Search for the cell housing the specified text and yield its [X, Y] center coordinate. 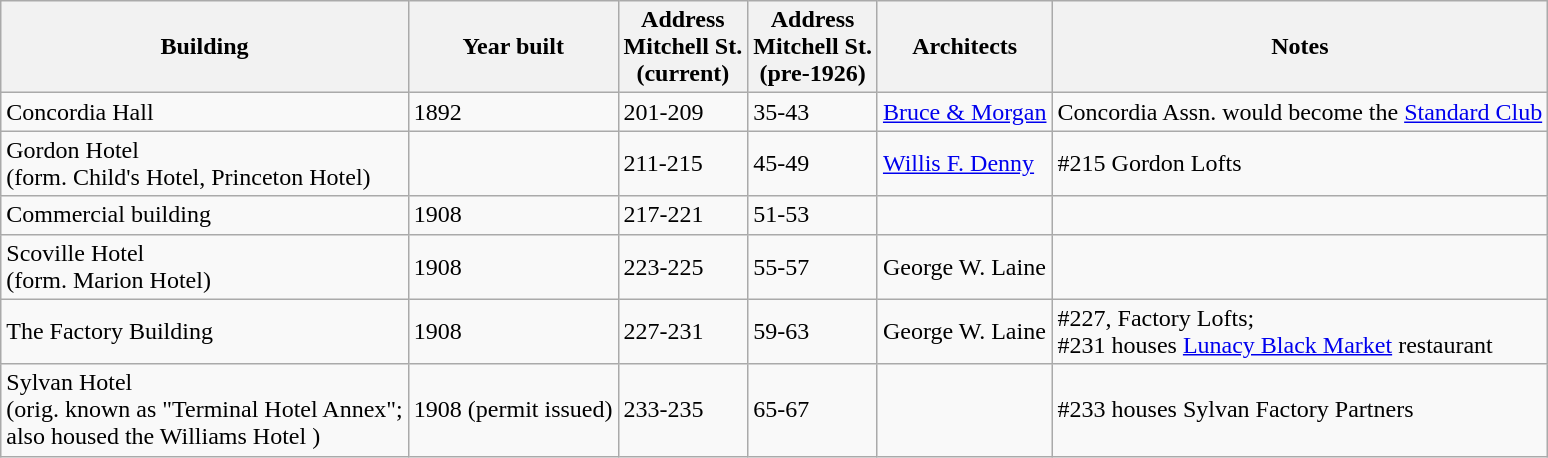
211-215 [683, 164]
Sylvan Hotel(orig. known as "Terminal Hotel Annex";also housed the Williams Hotel ) [205, 410]
1908 (permit issued) [513, 410]
Building [205, 47]
55-57 [813, 266]
#215 Gordon Lofts [1300, 164]
Gordon Hotel(form. Child's Hotel, Princeton Hotel) [205, 164]
Architects [964, 47]
Concordia Hall [205, 112]
Willis F. Denny [964, 164]
AddressMitchell St.(current) [683, 47]
65-67 [813, 410]
35-43 [813, 112]
Concordia Assn. would become the Standard Club [1300, 112]
#233 houses Sylvan Factory Partners [1300, 410]
Notes [1300, 47]
201-209 [683, 112]
223-225 [683, 266]
217-221 [683, 215]
Scoville Hotel(form. Marion Hotel) [205, 266]
233-235 [683, 410]
#227, Factory Lofts;#231 houses Lunacy Black Market restaurant [1300, 332]
227-231 [683, 332]
The Factory Building [205, 332]
1892 [513, 112]
Year built [513, 47]
Bruce & Morgan [964, 112]
AddressMitchell St.(pre-1926) [813, 47]
51-53 [813, 215]
59-63 [813, 332]
45-49 [813, 164]
Commercial building [205, 215]
